From the cell containing the given text, extract its center point as (X, Y) coordinate. 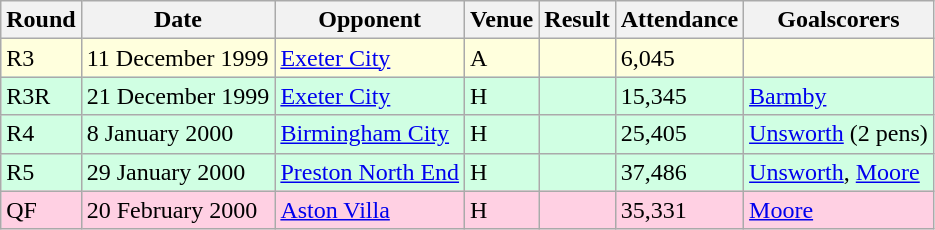
11 December 1999 (178, 58)
Round (41, 20)
R4 (41, 134)
37,486 (679, 172)
20 February 2000 (178, 210)
Preston North End (370, 172)
Venue (502, 20)
15,345 (679, 96)
R3 (41, 58)
Goalscorers (839, 20)
Birmingham City (370, 134)
Moore (839, 210)
A (502, 58)
Result (577, 20)
29 January 2000 (178, 172)
Opponent (370, 20)
Unsworth (2 pens) (839, 134)
Barmby (839, 96)
Date (178, 20)
35,331 (679, 210)
Attendance (679, 20)
R3R (41, 96)
Aston Villa (370, 210)
6,045 (679, 58)
QF (41, 210)
8 January 2000 (178, 134)
21 December 1999 (178, 96)
25,405 (679, 134)
Unsworth, Moore (839, 172)
R5 (41, 172)
